Search for the cell housing the specified text and yield its (x, y) center coordinate. 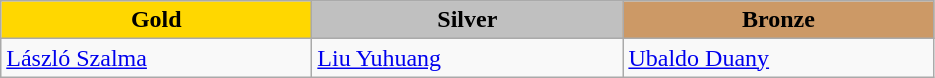
Liu Yuhuang (468, 58)
Silver (468, 20)
László Szalma (156, 58)
Ubaldo Duany (778, 58)
Bronze (778, 20)
Gold (156, 20)
